Capture the cell that displays the provided text and extract its (x, y) central coordinate. 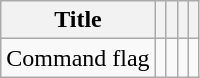
Command flag (78, 58)
Title (78, 20)
